Search for the cell housing the specified text and yield its [x, y] center coordinate. 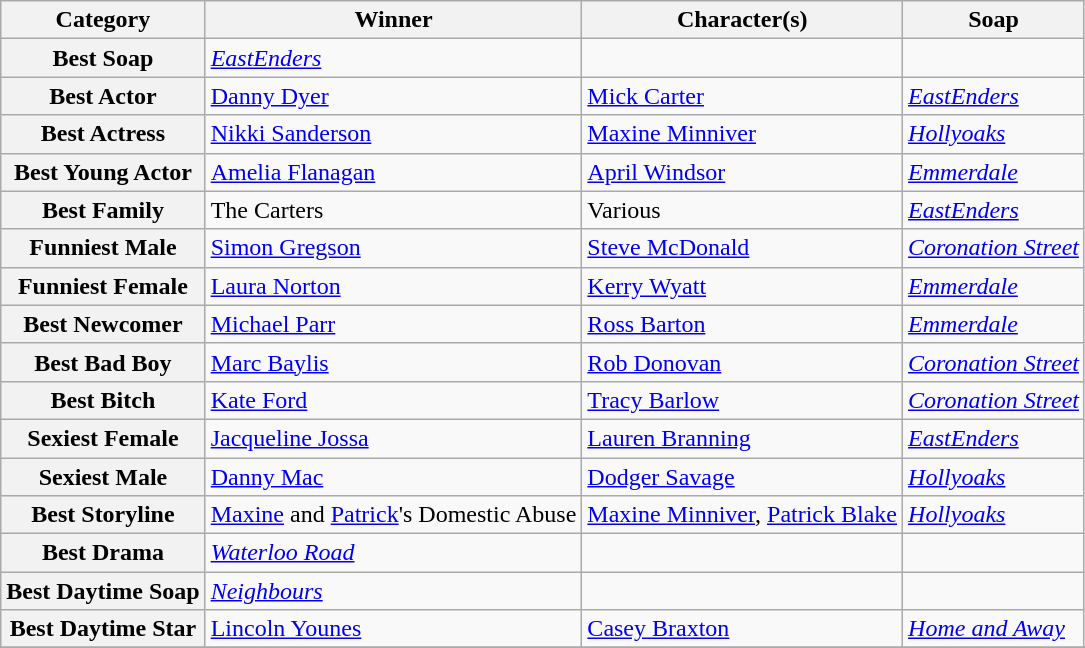
Nikki Sanderson [394, 134]
Rob Donovan [742, 362]
Kate Ford [394, 400]
Michael Parr [394, 324]
Steve McDonald [742, 248]
Amelia Flanagan [394, 172]
Mick Carter [742, 96]
Best Drama [103, 553]
Lincoln Younes [394, 629]
Kerry Wyatt [742, 286]
Sexiest Female [103, 438]
The Carters [394, 210]
Best Storyline [103, 515]
Best Soap [103, 58]
April Windsor [742, 172]
Best Bad Boy [103, 362]
Best Young Actor [103, 172]
Best Newcomer [103, 324]
Ross Barton [742, 324]
Danny Mac [394, 477]
Simon Gregson [394, 248]
Best Actress [103, 134]
Waterloo Road [394, 553]
Winner [394, 20]
Home and Away [994, 629]
Soap [994, 20]
Funniest Female [103, 286]
Best Daytime Star [103, 629]
Danny Dyer [394, 96]
Laura Norton [394, 286]
Marc Baylis [394, 362]
Neighbours [394, 591]
Casey Braxton [742, 629]
Lauren Branning [742, 438]
Maxine and Patrick's Domestic Abuse [394, 515]
Best Bitch [103, 400]
Funniest Male [103, 248]
Jacqueline Jossa [394, 438]
Maxine Minniver [742, 134]
Best Actor [103, 96]
Character(s) [742, 20]
Dodger Savage [742, 477]
Best Daytime Soap [103, 591]
Tracy Barlow [742, 400]
Maxine Minniver, Patrick Blake [742, 515]
Category [103, 20]
Sexiest Male [103, 477]
Various [742, 210]
Best Family [103, 210]
